Scan for the cell matching the given text and deliver its (X, Y) coordinate at center. 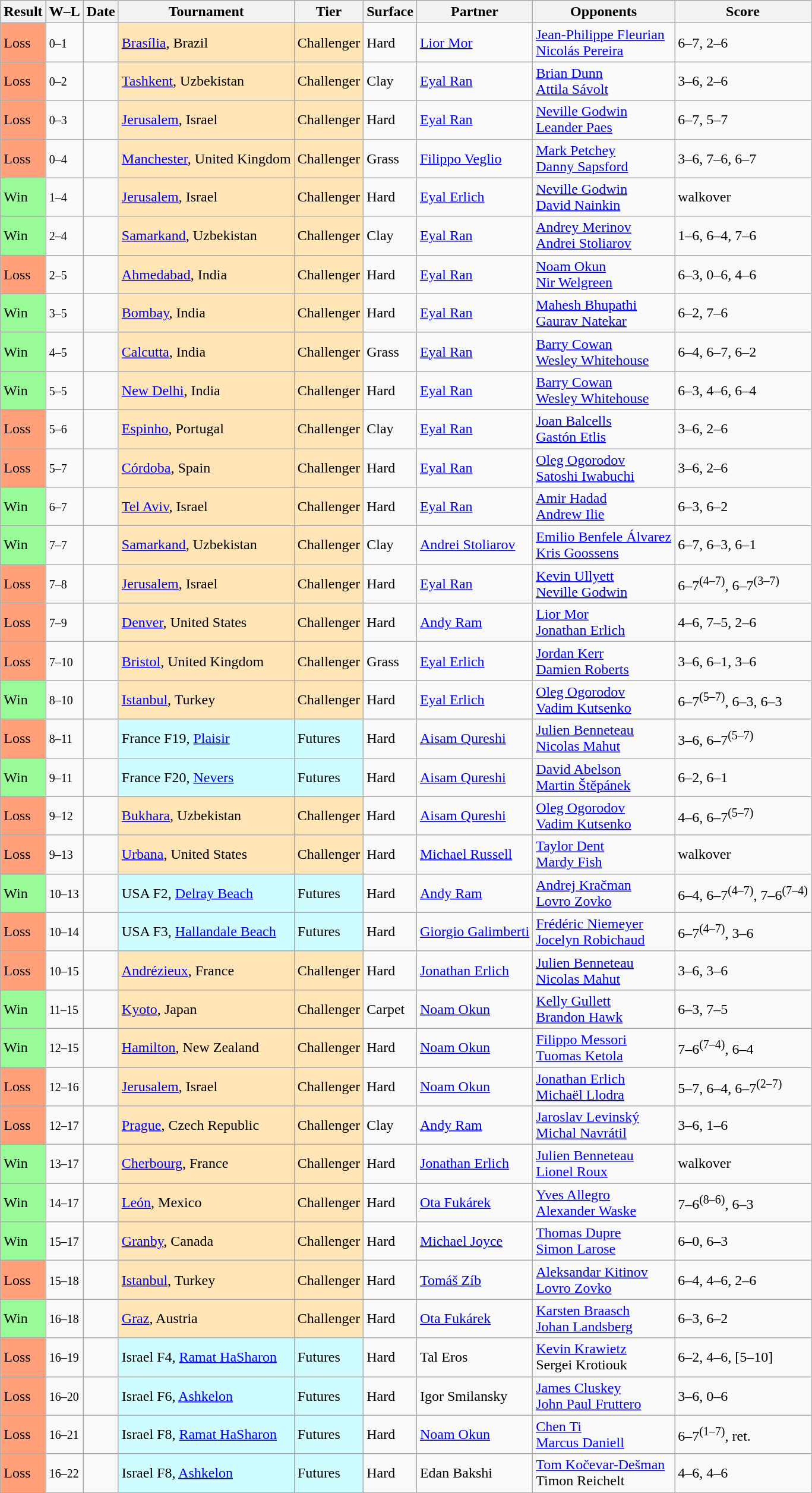
Oleg Ogorodov Satoshi Iwabuchi (604, 467)
3–6, 6–7(5–7) (743, 738)
Israel F8, Ramat HaSharon (206, 1435)
6–3, 7–5 (743, 1009)
15–17 (64, 1241)
0–3 (64, 120)
7–8 (64, 584)
12–16 (64, 1086)
Tier (328, 12)
3–6, 1–6 (743, 1126)
Giorgio Galimberti (474, 932)
10–15 (64, 970)
Michael Russell (474, 855)
2–4 (64, 235)
Bristol, United Kingdom (206, 661)
6–7, 6–3, 6–1 (743, 546)
2–5 (64, 275)
Tom Kočevar-Dešman Timon Reichelt (604, 1473)
7–10 (64, 661)
Brian Dunn Attila Sávolt (604, 81)
6–7(4–7), 6–7(3–7) (743, 584)
Frédéric Niemeyer Jocelyn Robichaud (604, 932)
Israel F8, Ashkelon (206, 1473)
Emilio Benfele Álvarez Kris Goossens (604, 546)
Ahmedabad, India (206, 275)
Amir Hadad Andrew Ilie (604, 506)
Israel F6, Ashkelon (206, 1396)
Tel Aviv, Israel (206, 506)
Julien Benneteau Lionel Roux (604, 1164)
Jaroslav Levinský Michal Navrátil (604, 1126)
5–6 (64, 429)
16–21 (64, 1435)
6–7, 5–7 (743, 120)
Neville Godwin David Nainkin (604, 197)
3–5 (64, 313)
Denver, United States (206, 623)
3–6, 0–6 (743, 1396)
6–7, 2–6 (743, 43)
7–9 (64, 623)
Manchester, United Kingdom (206, 158)
Lior Mor Jonathan Erlich (604, 623)
Jordan Kerr Damien Roberts (604, 661)
France F19, Plaisir (206, 738)
Opponents (604, 12)
Brasília, Brazil (206, 43)
4–6, 4–6 (743, 1473)
16–18 (64, 1318)
Noam Okun Nir Welgreen (604, 275)
Aleksandar Kitinov Lovro Zovko (604, 1280)
León, Mexico (206, 1203)
6–7(5–7), 6–3, 6–3 (743, 700)
Cherbourg, France (206, 1164)
8–10 (64, 700)
10–14 (64, 932)
16–22 (64, 1473)
Tournament (206, 12)
16–19 (64, 1357)
Karsten Braasch Johan Landsberg (604, 1318)
8–11 (64, 738)
Kevin Krawietz Sergei Krotiouk (604, 1357)
12–15 (64, 1047)
6–2, 7–6 (743, 313)
Córdoba, Spain (206, 467)
5–5 (64, 390)
Hamilton, New Zealand (206, 1047)
Andrej Kračman Lovro Zovko (604, 893)
New Delhi, India (206, 390)
Taylor Dent Mardy Fish (604, 855)
W–L (64, 12)
0–4 (64, 158)
4–5 (64, 352)
Result (23, 12)
Carpet (390, 1009)
Graz, Austria (206, 1318)
5–7 (64, 467)
0–1 (64, 43)
Bukhara, Uzbekistan (206, 815)
15–18 (64, 1280)
6–7(1–7), ret. (743, 1435)
Michael Joyce (474, 1241)
7–7 (64, 546)
Calcutta, India (206, 352)
Score (743, 12)
5–7, 6–4, 6–7(2–7) (743, 1086)
James Cluskey John Paul Fruttero (604, 1396)
Bombay, India (206, 313)
David Abelson Martin Štěpánek (604, 777)
Jonathan Erlich Michaël Llodra (604, 1086)
Urbana, United States (206, 855)
3–6, 3–6 (743, 970)
Chen Ti Marcus Daniell (604, 1435)
Kyoto, Japan (206, 1009)
13–17 (64, 1164)
11–15 (64, 1009)
Yves Allegro Alexander Waske (604, 1203)
6–7(4–7), 3–6 (743, 932)
Filippo Messori Tuomas Ketola (604, 1047)
Surface (390, 12)
Thomas Dupre Simon Larose (604, 1241)
Mark Petchey Danny Sapsford (604, 158)
9–11 (64, 777)
6–2, 4–6, [5–10] (743, 1357)
6–4, 6–7, 6–2 (743, 352)
Tal Eros (474, 1357)
Andrei Stoliarov (474, 546)
USA F3, Hallandale Beach (206, 932)
6–4, 6–7(4–7), 7–6(7–4) (743, 893)
Andrey Merinov Andrei Stoliarov (604, 235)
9–12 (64, 815)
6–3, 0–6, 4–6 (743, 275)
6–4, 4–6, 2–6 (743, 1280)
1–6, 6–4, 7–6 (743, 235)
Date (101, 12)
16–20 (64, 1396)
Edan Bakshi (474, 1473)
Lior Mor (474, 43)
4–6, 6–7(5–7) (743, 815)
Neville Godwin Leander Paes (604, 120)
9–13 (64, 855)
Jean-Philippe Fleurian Nicolás Pereira (604, 43)
12–17 (64, 1126)
Filippo Veglio (474, 158)
1–4 (64, 197)
Granby, Canada (206, 1241)
Mahesh Bhupathi Gaurav Natekar (604, 313)
Kevin Ullyett Neville Godwin (604, 584)
Espinho, Portugal (206, 429)
6–3, 4–6, 6–4 (743, 390)
4–6, 7–5, 2–6 (743, 623)
14–17 (64, 1203)
Igor Smilansky (474, 1396)
3–6, 6–1, 3–6 (743, 661)
10–13 (64, 893)
Tomáš Zíb (474, 1280)
Tashkent, Uzbekistan (206, 81)
Joan Balcells Gastón Etlis (604, 429)
7–6(8–6), 6–3 (743, 1203)
6–0, 6–3 (743, 1241)
Israel F4, Ramat HaSharon (206, 1357)
3–6, 7–6, 6–7 (743, 158)
Andrézieux, France (206, 970)
6–2, 6–1 (743, 777)
Prague, Czech Republic (206, 1126)
0–2 (64, 81)
Kelly Gullett Brandon Hawk (604, 1009)
6–7 (64, 506)
7–6(7–4), 6–4 (743, 1047)
Partner (474, 12)
USA F2, Delray Beach (206, 893)
France F20, Nevers (206, 777)
